Scan for the cell matching the given text and deliver its [x, y] coordinate at center. 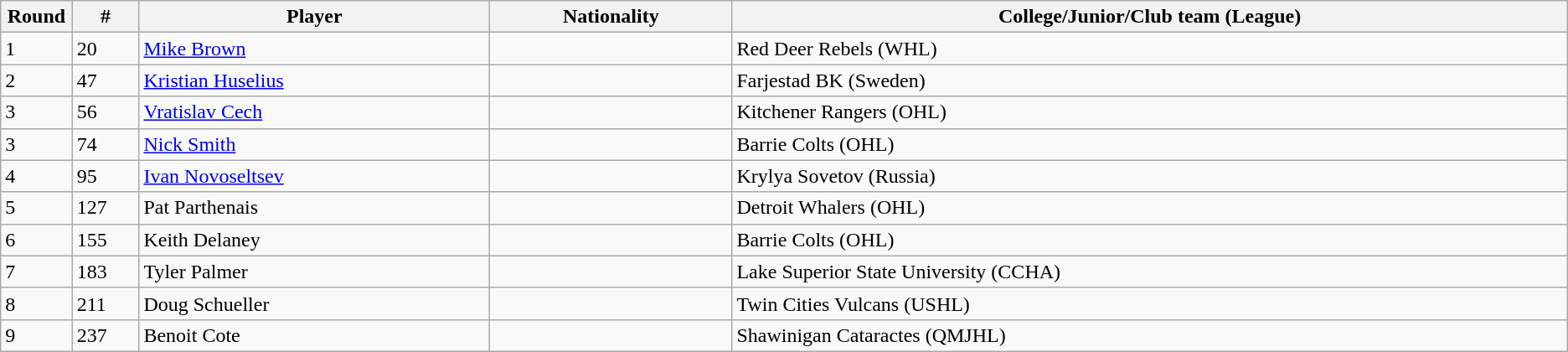
5 [37, 208]
56 [106, 112]
155 [106, 240]
Pat Parthenais [315, 208]
Red Deer Rebels (WHL) [1149, 49]
Mike Brown [315, 49]
Keith Delaney [315, 240]
Farjestad BK (Sweden) [1149, 80]
Benoit Cote [315, 335]
Shawinigan Cataractes (QMJHL) [1149, 335]
8 [37, 303]
7 [37, 272]
6 [37, 240]
20 [106, 49]
Kitchener Rangers (OHL) [1149, 112]
Player [315, 17]
Round [37, 17]
47 [106, 80]
2 [37, 80]
Kristian Huselius [315, 80]
# [106, 17]
1 [37, 49]
211 [106, 303]
Doug Schueller [315, 303]
Vratislav Cech [315, 112]
183 [106, 272]
College/Junior/Club team (League) [1149, 17]
95 [106, 176]
Tyler Palmer [315, 272]
237 [106, 335]
74 [106, 144]
127 [106, 208]
Twin Cities Vulcans (USHL) [1149, 303]
Detroit Whalers (OHL) [1149, 208]
9 [37, 335]
4 [37, 176]
Ivan Novoseltsev [315, 176]
Lake Superior State University (CCHA) [1149, 272]
Krylya Sovetov (Russia) [1149, 176]
Nationality [611, 17]
Nick Smith [315, 144]
